Identify which cell holds the provided text, then report its [X, Y] central coordinate. 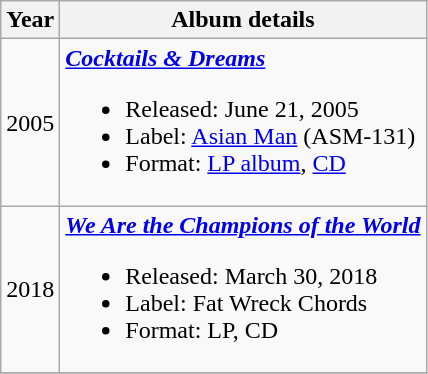
Cocktails & DreamsReleased: June 21, 2005Label: Asian Man (ASM-131)Format: LP album, CD [243, 122]
2005 [30, 122]
2018 [30, 290]
Album details [243, 20]
Year [30, 20]
We Are the Champions of the WorldReleased: March 30, 2018Label: Fat Wreck ChordsFormat: LP, CD [243, 290]
